Determine the [x, y] coordinate at the center of the cell enclosing the given text.  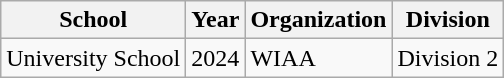
WIAA [318, 58]
School [94, 20]
Organization [318, 20]
Division 2 [448, 58]
University School [94, 58]
Year [216, 20]
Division [448, 20]
2024 [216, 58]
